Output the (x, y) coordinate of the center of the cell containing the given text.  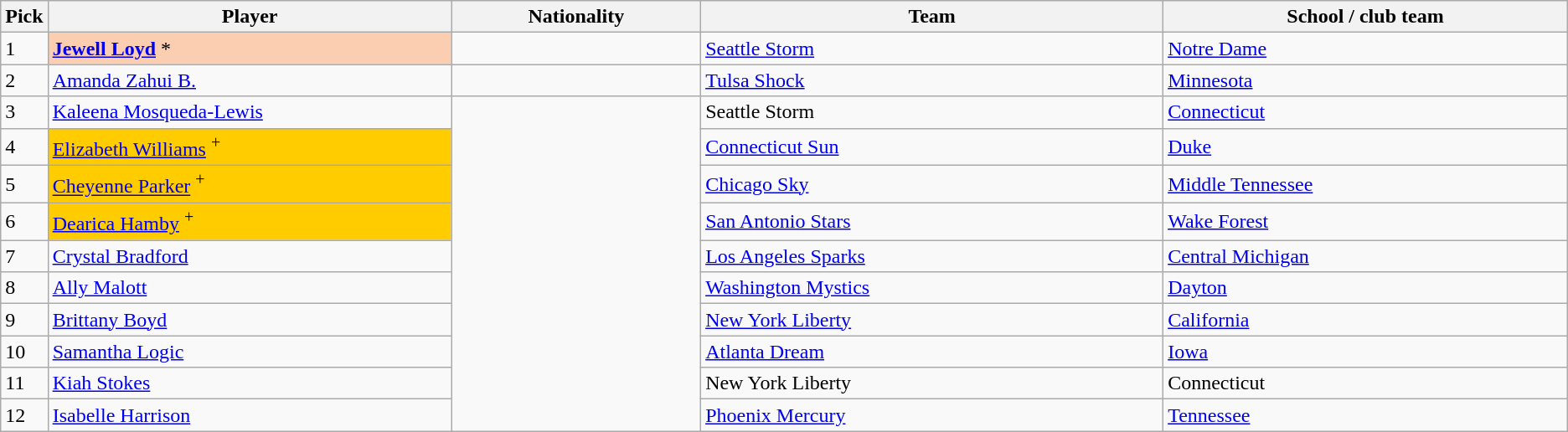
Pick (24, 17)
1 (24, 49)
Chicago Sky (932, 184)
12 (24, 415)
11 (24, 383)
Middle Tennessee (1365, 184)
Brittany Boyd (250, 320)
8 (24, 288)
Jewell Loyd * (250, 49)
Connecticut Sun (932, 147)
4 (24, 147)
10 (24, 352)
Ally Malott (250, 288)
Atlanta Dream (932, 352)
Phoenix Mercury (932, 415)
Isabelle Harrison (250, 415)
Tulsa Shock (932, 80)
San Antonio Stars (932, 221)
3 (24, 112)
Washington Mystics (932, 288)
Dearica Hamby + (250, 221)
7 (24, 256)
Nationality (576, 17)
Wake Forest (1365, 221)
Elizabeth Williams + (250, 147)
Player (250, 17)
Dayton (1365, 288)
Kiah Stokes (250, 383)
Kaleena Mosqueda-Lewis (250, 112)
Team (932, 17)
6 (24, 221)
5 (24, 184)
Cheyenne Parker + (250, 184)
Notre Dame (1365, 49)
Los Angeles Sparks (932, 256)
Crystal Bradford (250, 256)
9 (24, 320)
Amanda Zahui B. (250, 80)
Samantha Logic (250, 352)
Iowa (1365, 352)
School / club team (1365, 17)
Minnesota (1365, 80)
Duke (1365, 147)
2 (24, 80)
Tennessee (1365, 415)
Central Michigan (1365, 256)
California (1365, 320)
